Pinpoint the cell where the given text exists, returning its (x, y) midpoint coordinate. 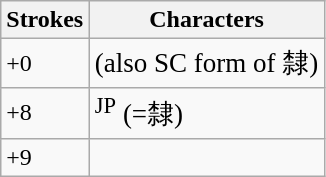
+9 (45, 157)
Strokes (45, 20)
+8 (45, 112)
Characters (207, 20)
(also SC form of 隸) (207, 63)
JP (=隸) (207, 112)
+0 (45, 63)
